Locate the cell with the specified text and output its [X, Y] center coordinate. 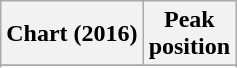
Chart (2016) [72, 34]
Peakposition [189, 34]
